Determine the [X, Y] coordinate at the center of the cell enclosing the given text.  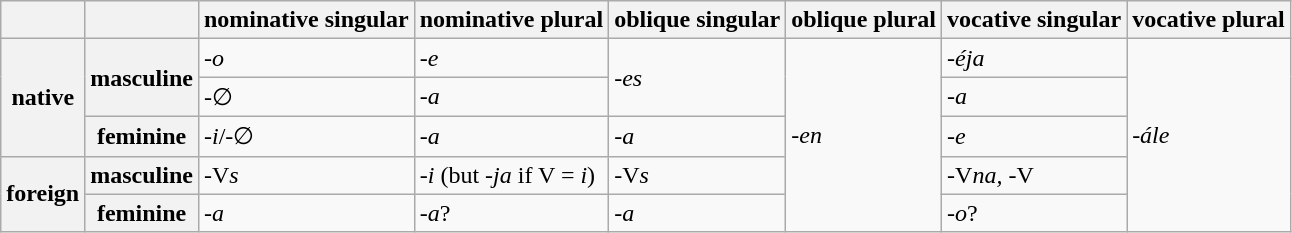
native [43, 98]
-i/-∅ [306, 136]
vocative plural [1209, 20]
vocative singular [1034, 20]
-Vna, -V [1034, 175]
-éja [1034, 58]
-o? [1034, 213]
oblique singular [698, 20]
oblique plural [864, 20]
-i (but -ja if V = i) [511, 175]
-o [306, 58]
-∅ [306, 97]
foreign [43, 194]
nominative singular [306, 20]
-a? [511, 213]
-ále [1209, 136]
-en [864, 136]
-es [698, 78]
nominative plural [511, 20]
